Determine the [x, y] coordinate at the center of the cell enclosing the given text.  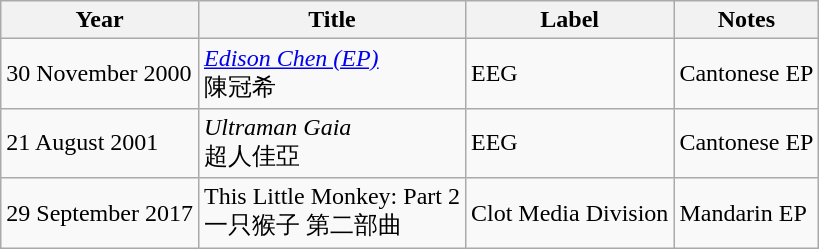
Edison Chen (EP)陳冠希 [332, 74]
Mandarin EP [746, 213]
30 November 2000 [100, 74]
Year [100, 20]
21 August 2001 [100, 143]
This Little Monkey: Part 2一只猴子 第二部曲 [332, 213]
29 September 2017 [100, 213]
Title [332, 20]
Label [569, 20]
Clot Media Division [569, 213]
Notes [746, 20]
Ultraman Gaia超人佳亞 [332, 143]
